Return [X, Y] of the center of cell containing provided text 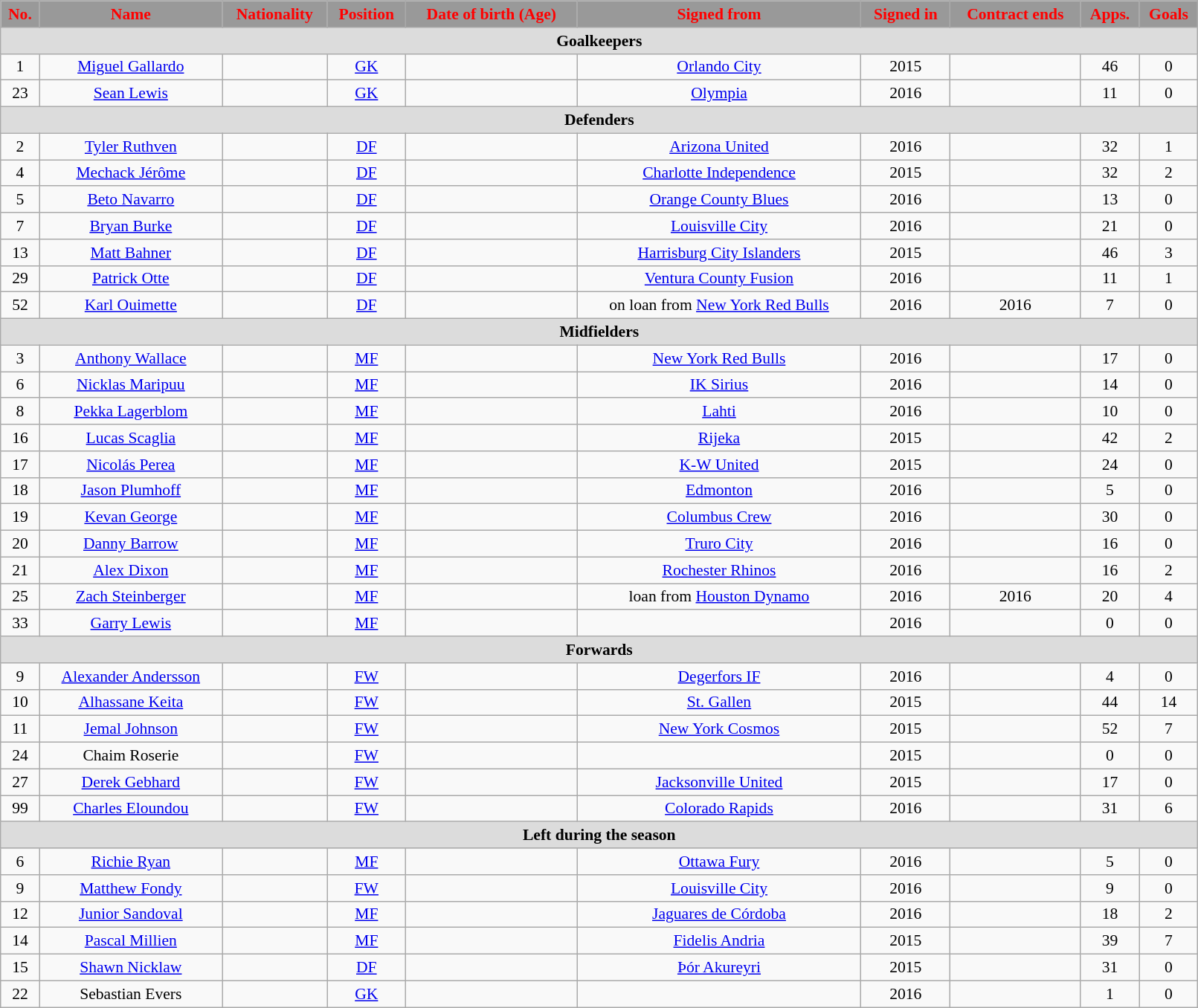
Tyler Ruthven [131, 146]
Beto Navarro [131, 200]
22 [20, 994]
Ventura County Fusion [719, 279]
Signed in [906, 14]
27 [20, 782]
New York Cosmos [719, 729]
29 [20, 279]
8 [20, 412]
Signed from [719, 14]
Sebastian Evers [131, 994]
Olympia [719, 94]
Jacksonville United [719, 782]
Forwards [599, 650]
Apps. [1110, 14]
19 [20, 517]
Defenders [599, 120]
Charlotte Independence [719, 173]
Midfielders [599, 332]
Bryan Burke [131, 226]
Harrisburg City Islanders [719, 253]
Chaim Roserie [131, 756]
Matthew Fondy [131, 888]
30 [1110, 517]
Richie Ryan [131, 862]
No. [20, 14]
IK Sirius [719, 385]
15 [20, 968]
Edmonton [719, 491]
Jaguares de Córdoba [719, 914]
25 [20, 597]
Lahti [719, 412]
Nicolás Perea [131, 465]
Jemal Johnson [131, 729]
Derek Gebhard [131, 782]
Miguel Gallardo [131, 67]
Rijeka [719, 438]
Orlando City [719, 67]
Patrick Otte [131, 279]
Arizona United [719, 146]
New York Red Bulls [719, 358]
loan from Houston Dynamo [719, 597]
Name [131, 14]
Karl Ouimette [131, 306]
Zach Steinberger [131, 597]
Nationality [275, 14]
Rochester Rhinos [719, 570]
Pekka Lagerblom [131, 412]
Nicklas Maripuu [131, 385]
Orange County Blues [719, 200]
Date of birth (Age) [492, 14]
St. Gallen [719, 702]
99 [20, 809]
Position [367, 14]
Þór Akureyri [719, 968]
Charles Eloundou [131, 809]
42 [1110, 438]
Fidelis Andria [719, 941]
Pascal Millien [131, 941]
Sean Lewis [131, 94]
Mechack Jérôme [131, 173]
23 [20, 94]
Matt Bahner [131, 253]
Columbus Crew [719, 517]
Truro City [719, 544]
Alexander Andersson [131, 676]
on loan from New York Red Bulls [719, 306]
Alhassane Keita [131, 702]
33 [20, 624]
Anthony Wallace [131, 358]
Alex Dixon [131, 570]
Garry Lewis [131, 624]
K-W United [719, 465]
Jason Plumhoff [131, 491]
39 [1110, 941]
Junior Sandoval [131, 914]
Danny Barrow [131, 544]
Left during the season [599, 836]
Kevan George [131, 517]
Lucas Scaglia [131, 438]
Degerfors IF [719, 676]
Goals [1169, 14]
12 [20, 914]
Goalkeepers [599, 41]
Colorado Rapids [719, 809]
Shawn Nicklaw [131, 968]
Contract ends [1016, 14]
44 [1110, 702]
Ottawa Fury [719, 862]
